Return the [X, Y] coordinate for the center point of the cell that contains the specified text.  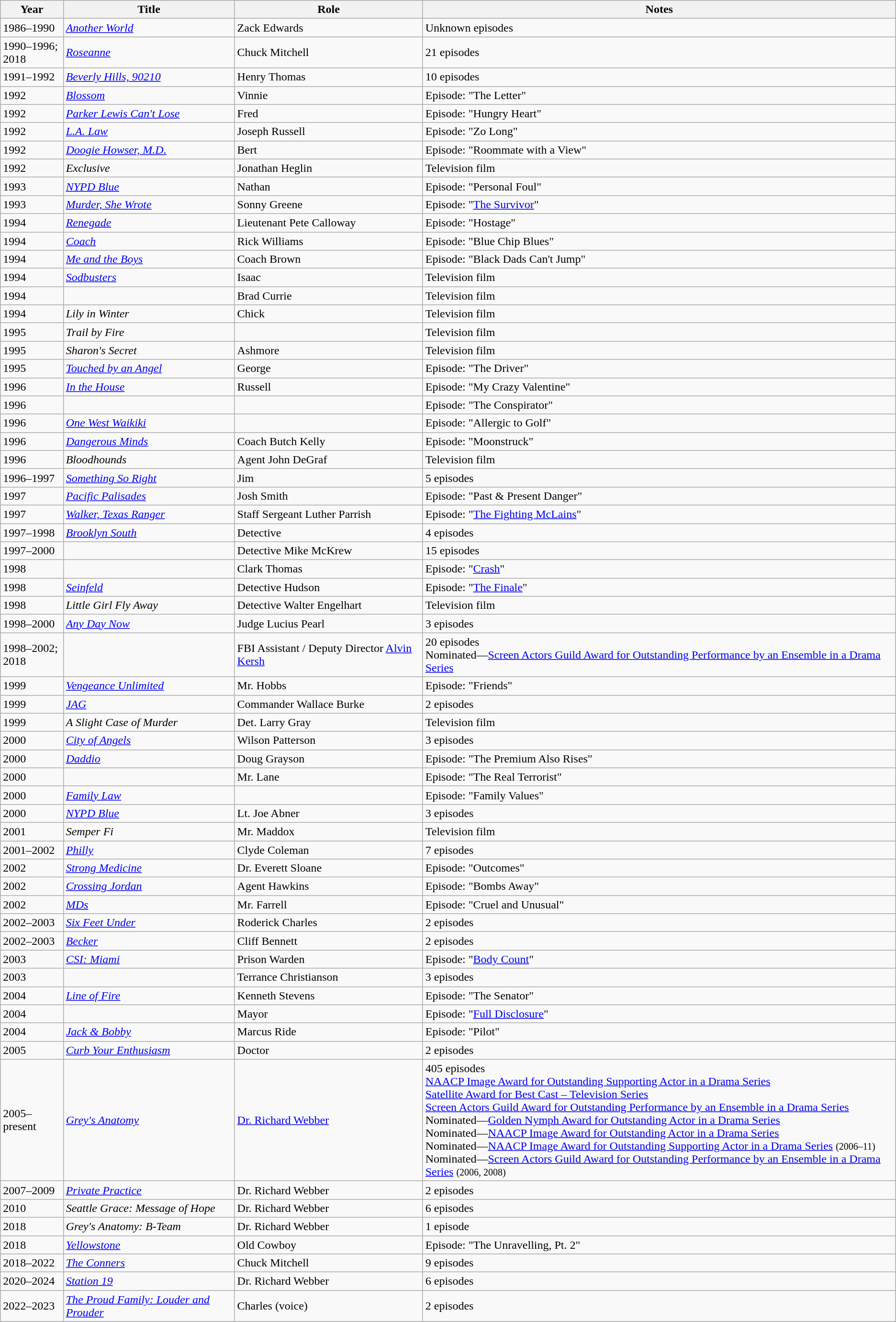
Episode: "Cruel and Unusual" [659, 905]
Dr. Everett Sloane [328, 868]
Mayor [328, 1014]
15 episodes [659, 551]
Little Girl Fly Away [149, 605]
A Slight Case of Murder [149, 722]
Chick [328, 314]
Episode: "The Real Terrorist" [659, 777]
Mr. Farrell [328, 905]
CSI: Miami [149, 959]
Episode: "The Driver" [659, 369]
Episode: "Crash" [659, 569]
Jim [328, 478]
Bert [328, 150]
Grey's Anatomy: B-Team [149, 1226]
2001 [32, 831]
Year [32, 10]
Jonathan Heglin [328, 168]
2005–present [32, 1120]
Coach Brown [328, 259]
Rick Williams [328, 241]
Family Law [149, 795]
Episode: "The Senator" [659, 996]
Ashmore [328, 350]
Beverly Hills, 90210 [149, 77]
One West Waikiki [149, 423]
2022–2023 [32, 1306]
Episode: "Past & Present Danger" [659, 496]
1997–1998 [32, 533]
In the House [149, 387]
Role [328, 10]
The Proud Family: Louder and Prouder [149, 1306]
Agent Hawkins [328, 886]
Doug Grayson [328, 759]
Episode: "The Letter" [659, 95]
Strong Medicine [149, 868]
Agent John DeGraf [328, 459]
Joseph Russell [328, 132]
Episode: "The Conspirator" [659, 405]
Lieutenant Pete Calloway [328, 223]
4 episodes [659, 533]
Detective Walter Engelhart [328, 605]
Notes [659, 10]
Doctor [328, 1050]
2018–2022 [32, 1263]
Henry Thomas [328, 77]
Judge Lucius Pearl [328, 624]
Commander Wallace Burke [328, 704]
Mr. Lane [328, 777]
1998–2000 [32, 624]
Vinnie [328, 95]
Roderick Charles [328, 923]
L.A. Law [149, 132]
10 episodes [659, 77]
5 episodes [659, 478]
Unknown episodes [659, 28]
Jack & Bobby [149, 1032]
Wilson Patterson [328, 740]
Brad Currie [328, 296]
Trail by Fire [149, 332]
2010 [32, 1208]
Dangerous Minds [149, 441]
Walker, Texas Ranger [149, 514]
2001–2002 [32, 850]
9 episodes [659, 1263]
Title [149, 10]
2005 [32, 1050]
Episode: "Moonstruck" [659, 441]
Any Day Now [149, 624]
Curb Your Enthusiasm [149, 1050]
Vengeance Unlimited [149, 686]
Detective [328, 533]
Fred [328, 113]
Station 19 [149, 1281]
1996–1997 [32, 478]
Episode: "Outcomes" [659, 868]
21 episodes [659, 53]
Lily in Winter [149, 314]
20 episodesNominated—Screen Actors Guild Award for Outstanding Performance by an Ensemble in a Drama Series [659, 655]
Zack Edwards [328, 28]
Episode: "Friends" [659, 686]
1991–1992 [32, 77]
Detective Hudson [328, 587]
Blossom [149, 95]
Me and the Boys [149, 259]
Lt. Joe Abner [328, 813]
Episode: "The Fighting McLains" [659, 514]
Daddio [149, 759]
Clark Thomas [328, 569]
Episode: "Zo Long" [659, 132]
George [328, 369]
Renegade [149, 223]
Episode: "Bombs Away" [659, 886]
Doogie Howser, M.D. [149, 150]
Exclusive [149, 168]
JAG [149, 704]
Isaac [328, 278]
Episode: "Roommate with a View" [659, 150]
Becker [149, 941]
Old Cowboy [328, 1245]
Sonny Greene [328, 204]
Episode: "Black Dads Can't Jump" [659, 259]
Episode: "Pilot" [659, 1032]
Mr. Hobbs [328, 686]
Brooklyn South [149, 533]
The Conners [149, 1263]
2020–2024 [32, 1281]
Prison Warden [328, 959]
Sodbusters [149, 278]
2007–2009 [32, 1190]
Roseanne [149, 53]
Episode: "Full Disclosure" [659, 1014]
Episode: "The Survivor" [659, 204]
Episode: "The Unravelling, Pt. 2" [659, 1245]
Grey's Anatomy [149, 1120]
Episode: "My Crazy Valentine" [659, 387]
1990–1996;2018 [32, 53]
Private Practice [149, 1190]
Parker Lewis Can't Lose [149, 113]
Episode: "Personal Foul" [659, 186]
Episode: "Hostage" [659, 223]
Josh Smith [328, 496]
Sharon's Secret [149, 350]
Six Feet Under [149, 923]
Mr. Maddox [328, 831]
Yellowstone [149, 1245]
Touched by an Angel [149, 369]
Episode: "Hungry Heart" [659, 113]
1 episode [659, 1226]
Another World [149, 28]
Episode: "The Finale" [659, 587]
Staff Sergeant Luther Parrish [328, 514]
Kenneth Stevens [328, 996]
FBI Assistant / Deputy Director Alvin Kersh [328, 655]
Semper Fi [149, 831]
Detective Mike McKrew [328, 551]
Russell [328, 387]
Seinfeld [149, 587]
Episode: "Family Values" [659, 795]
1997–2000 [32, 551]
Det. Larry Gray [328, 722]
Episode: "Allergic to Golf" [659, 423]
Nathan [328, 186]
Seattle Grace: Message of Hope [149, 1208]
City of Angels [149, 740]
7 episodes [659, 850]
Clyde Coleman [328, 850]
Marcus Ride [328, 1032]
1998–2002;2018 [32, 655]
1986–1990 [32, 28]
Something So Right [149, 478]
MDs [149, 905]
Coach [149, 241]
Episode: "The Premium Also Rises" [659, 759]
Philly [149, 850]
Episode: "Blue Chip Blues" [659, 241]
Line of Fire [149, 996]
Cliff Bennett [328, 941]
Murder, She Wrote [149, 204]
Episode: "Body Count" [659, 959]
Charles (voice) [328, 1306]
Bloodhounds [149, 459]
Pacific Palisades [149, 496]
Terrance Christianson [328, 977]
Crossing Jordan [149, 886]
Coach Butch Kelly [328, 441]
